Return the (X, Y) coordinate for the center point of the cell that contains the specified text.  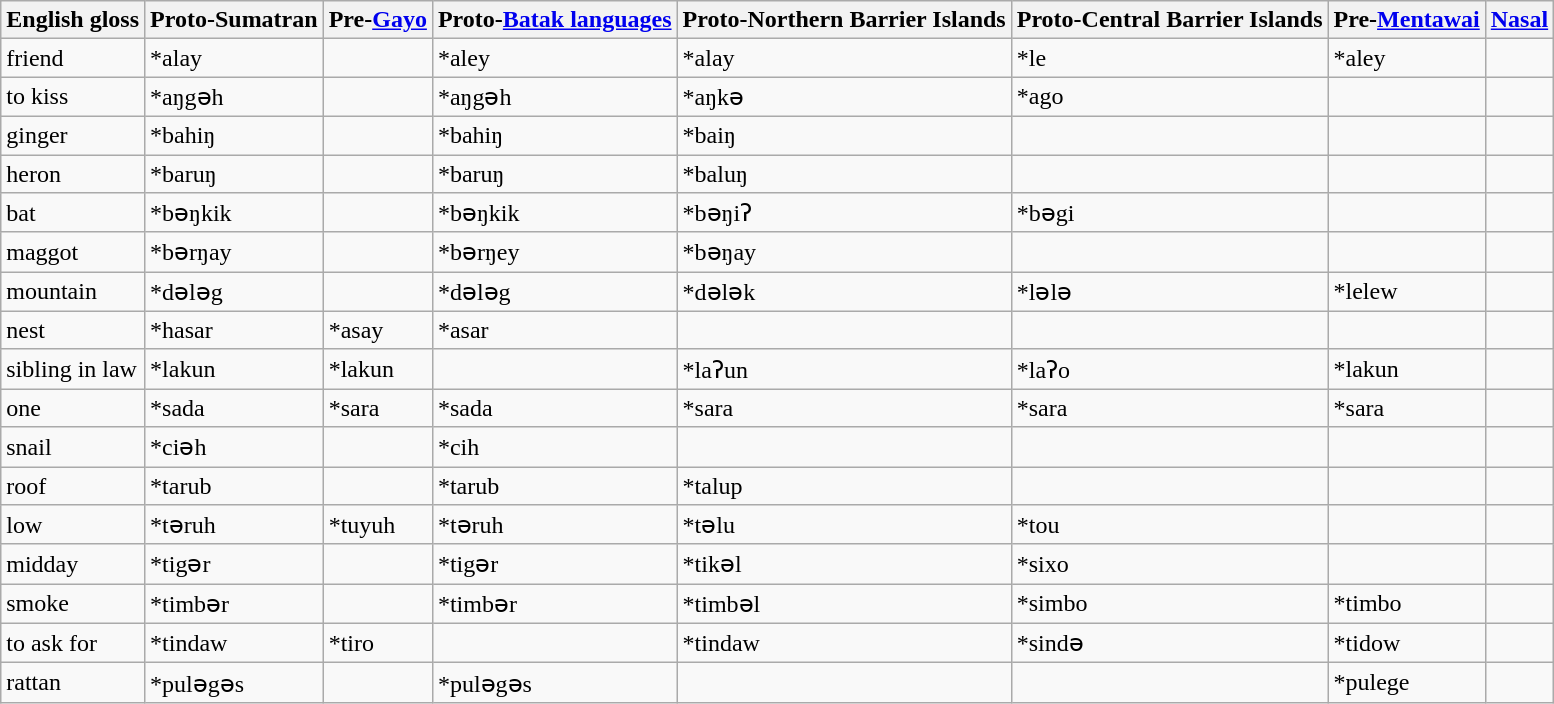
heron (73, 173)
*tiro (378, 643)
smoke (73, 604)
Proto-Northern Barrier Islands (844, 20)
*le (1170, 58)
Pre-Mentawai (1406, 20)
mountain (73, 292)
to kiss (73, 97)
*sixo (1170, 564)
Proto-Central Barrier Islands (1170, 20)
*dələk (844, 292)
snail (73, 447)
*tuyuh (378, 525)
*lelew (1406, 292)
*tidow (1406, 643)
*simbo (1170, 604)
*aŋkə (844, 97)
Pre-Gayo (378, 20)
*sində (1170, 643)
bat (73, 213)
*baiŋ (844, 135)
Nasal (1519, 20)
low (73, 525)
Proto-Batak languages (554, 20)
Proto-Sumatran (234, 20)
*timbo (1406, 604)
English gloss (73, 20)
friend (73, 58)
*pulege (1406, 683)
*ciəh (234, 447)
*baluŋ (844, 173)
*bərŋey (554, 252)
nest (73, 330)
ginger (73, 135)
*bəŋiʔ (844, 213)
*laʔo (1170, 369)
rattan (73, 683)
roof (73, 485)
*bəgi (1170, 213)
*asay (378, 330)
*talup (844, 485)
*asar (554, 330)
*laʔun (844, 369)
midday (73, 564)
*tou (1170, 525)
*bəŋay (844, 252)
to ask for (73, 643)
*təlu (844, 525)
*hasar (234, 330)
*tikəl (844, 564)
*timbəl (844, 604)
sibling in law (73, 369)
*bərŋay (234, 252)
one (73, 408)
maggot (73, 252)
*lələ (1170, 292)
*cih (554, 447)
*ago (1170, 97)
